Pinpoint the cell where the given text exists, returning its [x, y] midpoint coordinate. 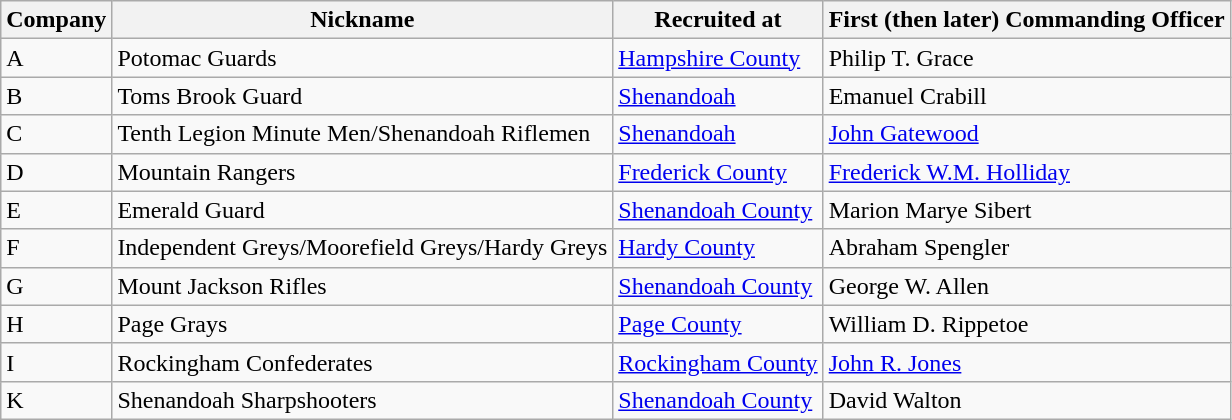
F [56, 248]
Recruited at [718, 20]
Toms Brook Guard [362, 96]
Hampshire County [718, 58]
Abraham Spengler [1026, 248]
H [56, 324]
Frederick County [718, 172]
Page Grays [362, 324]
Mount Jackson Rifles [362, 286]
Philip T. Grace [1026, 58]
Marion Marye Sibert [1026, 210]
David Walton [1026, 400]
Shenandoah Sharpshooters [362, 400]
John Gatewood [1026, 134]
G [56, 286]
Mountain Rangers [362, 172]
Tenth Legion Minute Men/Shenandoah Riflemen [362, 134]
Page County [718, 324]
Rockingham County [718, 362]
Independent Greys/Moorefield Greys/Hardy Greys [362, 248]
Potomac Guards [362, 58]
I [56, 362]
B [56, 96]
A [56, 58]
E [56, 210]
D [56, 172]
Emerald Guard [362, 210]
Rockingham Confederates [362, 362]
John R. Jones [1026, 362]
Emanuel Crabill [1026, 96]
First (then later) Commanding Officer [1026, 20]
C [56, 134]
Frederick W.M. Holliday [1026, 172]
Company [56, 20]
William D. Rippetoe [1026, 324]
Hardy County [718, 248]
George W. Allen [1026, 286]
Nickname [362, 20]
K [56, 400]
